Search for the cell housing the specified text and yield its [x, y] center coordinate. 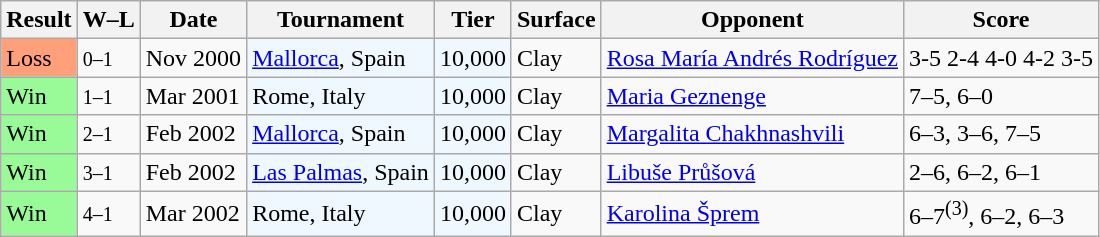
Score [1000, 20]
Mar 2002 [193, 214]
6–7(3), 6–2, 6–3 [1000, 214]
Loss [39, 58]
Surface [556, 20]
Nov 2000 [193, 58]
Mar 2001 [193, 96]
Maria Geznenge [752, 96]
2–1 [108, 134]
Tier [472, 20]
3–1 [108, 172]
3-5 2-4 4-0 4-2 3-5 [1000, 58]
7–5, 6–0 [1000, 96]
6–3, 3–6, 7–5 [1000, 134]
Margalita Chakhnashvili [752, 134]
Opponent [752, 20]
Las Palmas, Spain [341, 172]
Result [39, 20]
2–6, 6–2, 6–1 [1000, 172]
Rosa María Andrés Rodríguez [752, 58]
Libuše Průšová [752, 172]
1–1 [108, 96]
4–1 [108, 214]
Date [193, 20]
Karolina Šprem [752, 214]
Tournament [341, 20]
W–L [108, 20]
0–1 [108, 58]
